Determine the [X, Y] coordinate at the center of the cell enclosing the given text.  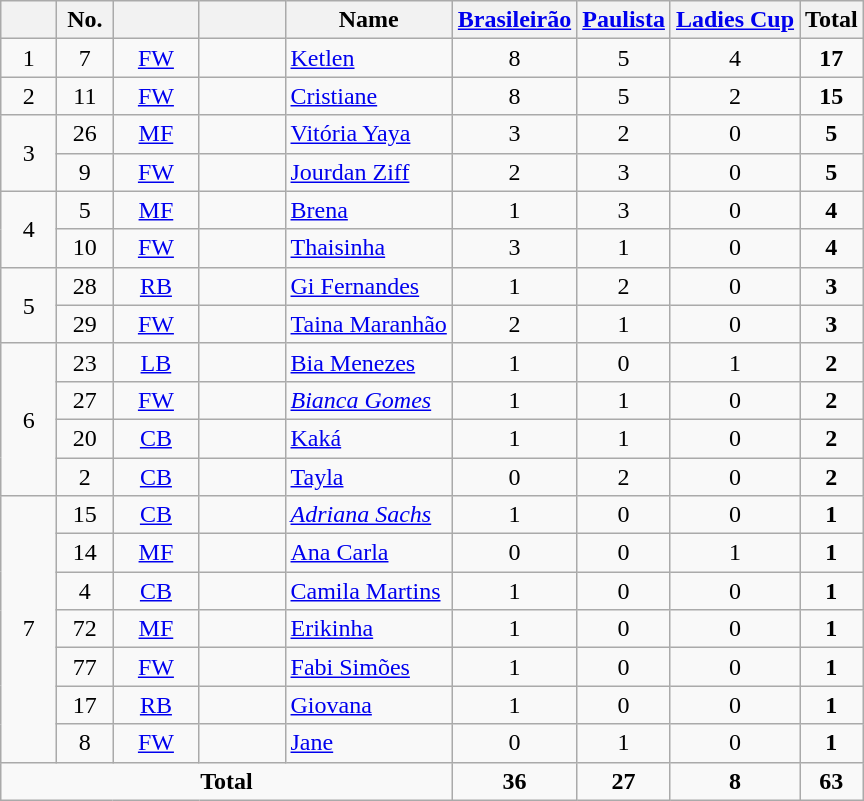
Paulista [624, 20]
6 [29, 419]
Ladies Cup [734, 20]
63 [832, 781]
Adriana Sachs [368, 515]
Giovana [368, 705]
Ketlen [368, 58]
No. [85, 20]
Camila Martins [368, 591]
Taina Maranhão [368, 324]
Ana Carla [368, 553]
36 [514, 781]
Thaisinha [368, 248]
11 [85, 96]
Gi Fernandes [368, 286]
10 [85, 248]
72 [85, 629]
LB [156, 362]
9 [85, 172]
Kaká [368, 438]
77 [85, 667]
26 [85, 134]
Jourdan Ziff [368, 172]
20 [85, 438]
23 [85, 362]
14 [85, 553]
Brena [368, 210]
29 [85, 324]
Tayla [368, 477]
Cristiane [368, 96]
28 [85, 286]
Bia Menezes [368, 362]
Jane [368, 743]
Fabi Simões [368, 667]
Vitória Yaya [368, 134]
Name [368, 20]
Bianca Gomes [368, 400]
Brasileirão [514, 20]
Erikinha [368, 629]
